Find where the given text appears and provide that cell's center as (X, Y) coordinate. 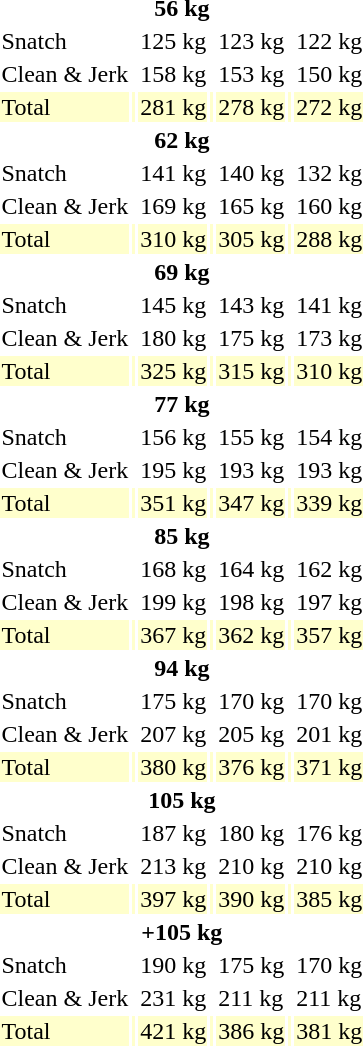
205 kg (252, 734)
190 kg (174, 965)
390 kg (252, 899)
168 kg (174, 569)
125 kg (174, 41)
376 kg (252, 767)
362 kg (252, 635)
347 kg (252, 503)
140 kg (252, 173)
210 kg (252, 866)
153 kg (252, 74)
198 kg (252, 602)
195 kg (174, 470)
170 kg (252, 701)
165 kg (252, 206)
325 kg (174, 371)
145 kg (174, 305)
421 kg (174, 1031)
143 kg (252, 305)
351 kg (174, 503)
141 kg (174, 173)
169 kg (174, 206)
211 kg (252, 998)
380 kg (174, 767)
213 kg (174, 866)
367 kg (174, 635)
315 kg (252, 371)
231 kg (174, 998)
193 kg (252, 470)
281 kg (174, 107)
397 kg (174, 899)
155 kg (252, 437)
310 kg (174, 239)
305 kg (252, 239)
158 kg (174, 74)
278 kg (252, 107)
386 kg (252, 1031)
187 kg (174, 833)
123 kg (252, 41)
199 kg (174, 602)
207 kg (174, 734)
156 kg (174, 437)
164 kg (252, 569)
